Scan for the cell matching the given text and deliver its [X, Y] coordinate at center. 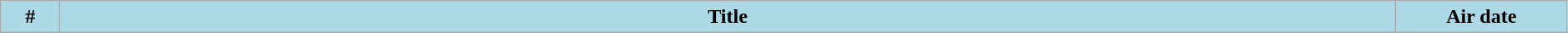
Title [728, 17]
Air date [1481, 17]
# [30, 17]
